Scan for the cell matching the given text and deliver its [X, Y] coordinate at center. 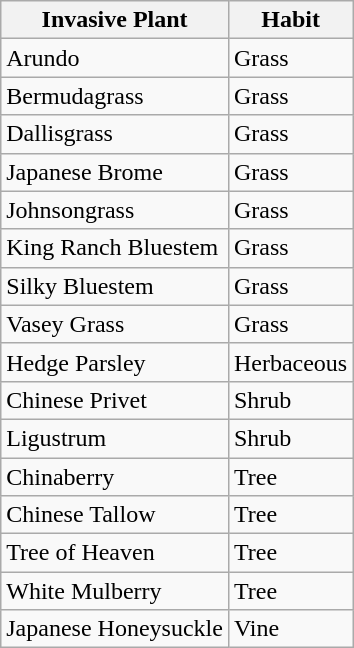
Dallisgrass [115, 134]
Silky Bluestem [115, 286]
King Ranch Bluestem [115, 248]
Tree of Heaven [115, 553]
Bermudagrass [115, 96]
White Mulberry [115, 591]
Habit [290, 20]
Chinaberry [115, 477]
Hedge Parsley [115, 362]
Chinese Privet [115, 400]
Johnsongrass [115, 210]
Invasive Plant [115, 20]
Herbaceous [290, 362]
Japanese Honeysuckle [115, 629]
Chinese Tallow [115, 515]
Vasey Grass [115, 324]
Japanese Brome [115, 172]
Ligustrum [115, 438]
Arundo [115, 58]
Vine [290, 629]
